Determine the (X, Y) coordinate at the center of the cell enclosing the given text.  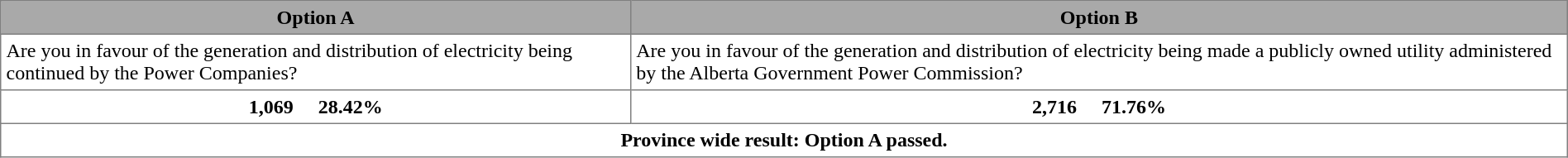
2,716 71.76% (1100, 107)
Option A (316, 17)
Province wide result: Option A passed. (784, 140)
1,069 28.42% (316, 107)
Option B (1100, 17)
Are you in favour of the generation and distribution of electricity being continued by the Power Companies? (316, 62)
